Detect which cell encompasses the target text, then output its (x, y) center coordinate. 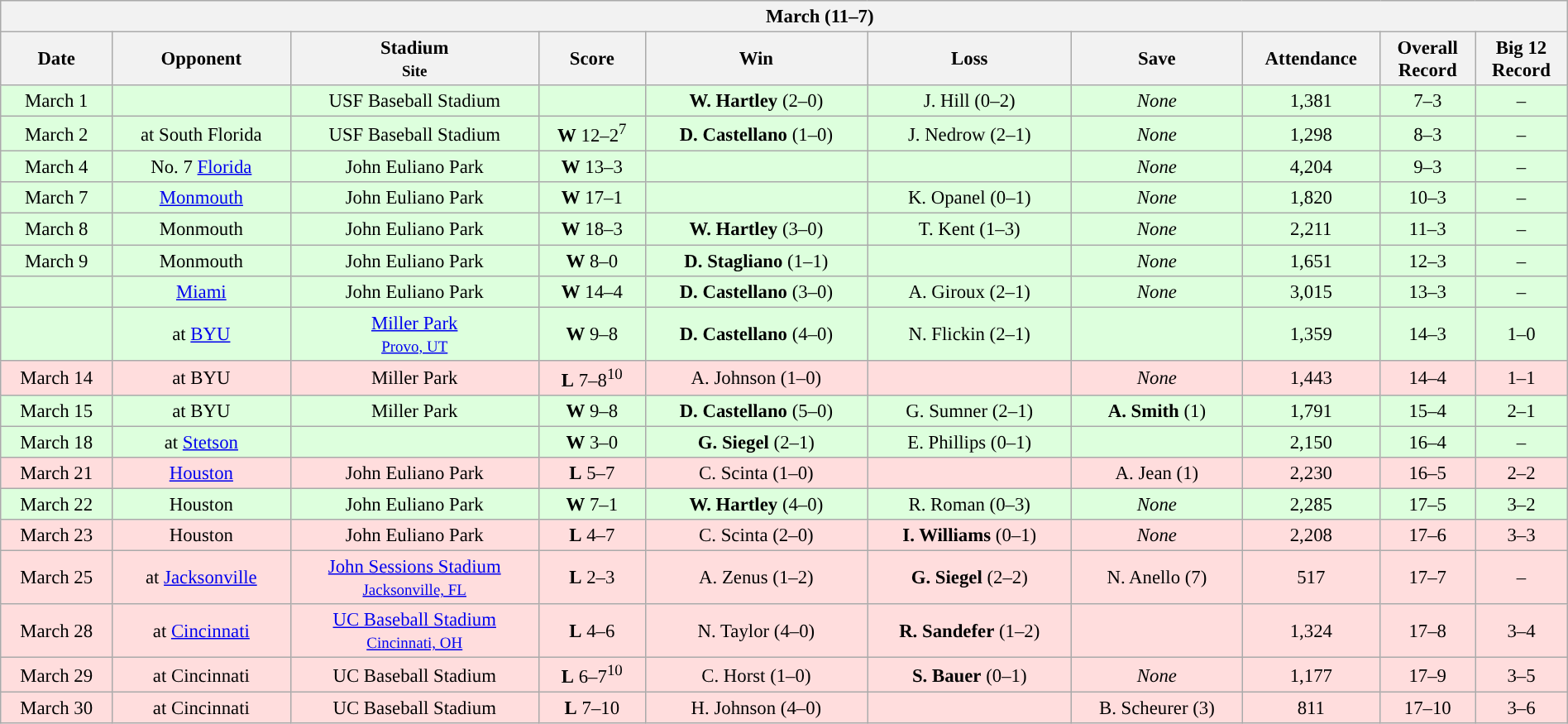
March 7 (56, 198)
D. Castellano (4–0) (756, 334)
L 5–7 (592, 473)
1,324 (1312, 631)
517 (1312, 578)
March 28 (56, 631)
D. Castellano (5–0) (756, 410)
811 (1312, 708)
Attendance (1312, 58)
Save (1157, 58)
8–3 (1427, 134)
W 12–27 (592, 134)
J. Hill (0–2) (969, 101)
Miller ParkProvo, UT (414, 334)
1,177 (1312, 675)
L 4–7 (592, 535)
2,150 (1312, 442)
March (11–7) (784, 17)
at South Florida (202, 134)
J. Nedrow (2–1) (969, 134)
17–9 (1427, 675)
K. Opanel (0–1) (969, 198)
March 4 (56, 167)
2,285 (1312, 504)
3–4 (1522, 631)
D. Castellano (1–0) (756, 134)
14–4 (1427, 377)
17–10 (1427, 708)
StadiumSite (414, 58)
L 7–10 (592, 708)
C. Scinta (2–0) (756, 535)
I. Williams (0–1) (969, 535)
N. Anello (7) (1157, 578)
1,381 (1312, 101)
Date (56, 58)
A. Zenus (1–2) (756, 578)
at Jacksonville (202, 578)
March 29 (56, 675)
1,359 (1312, 334)
Opponent (202, 58)
at Stetson (202, 442)
A. Smith (1) (1157, 410)
2,208 (1312, 535)
4,204 (1312, 167)
Big 12Record (1522, 58)
10–3 (1427, 198)
W 3–0 (592, 442)
T. Kent (1–3) (969, 229)
March 22 (56, 504)
E. Phillips (0–1) (969, 442)
W. Hartley (3–0) (756, 229)
John Sessions StadiumJacksonville, FL (414, 578)
OverallRecord (1427, 58)
March 2 (56, 134)
12–3 (1427, 261)
B. Scheurer (3) (1157, 708)
17–5 (1427, 504)
17–7 (1427, 578)
March 23 (56, 535)
3,015 (1312, 291)
D. Castellano (3–0) (756, 291)
1–1 (1522, 377)
1,791 (1312, 410)
S. Bauer (0–1) (969, 675)
W 13–3 (592, 167)
16–4 (1427, 442)
2–2 (1522, 473)
Win (756, 58)
March 8 (56, 229)
3–5 (1522, 675)
March 21 (56, 473)
3–6 (1522, 708)
1,651 (1312, 261)
R. Roman (0–3) (969, 504)
March 14 (56, 377)
H. Johnson (4–0) (756, 708)
Miami (202, 291)
March 25 (56, 578)
15–4 (1427, 410)
17–6 (1427, 535)
W 7–1 (592, 504)
No. 7 Florida (202, 167)
1,443 (1312, 377)
L 2–3 (592, 578)
W. Hartley (2–0) (756, 101)
G. Siegel (2–2) (969, 578)
Score (592, 58)
W 17–1 (592, 198)
A. Johnson (1–0) (756, 377)
W. Hartley (4–0) (756, 504)
March 30 (56, 708)
A. Giroux (2–1) (969, 291)
11–3 (1427, 229)
3–2 (1522, 504)
March 9 (56, 261)
3–3 (1522, 535)
N. Taylor (4–0) (756, 631)
L 6–710 (592, 675)
13–3 (1427, 291)
W 8–0 (592, 261)
2,230 (1312, 473)
G. Siegel (2–1) (756, 442)
W 18–3 (592, 229)
Loss (969, 58)
C. Horst (1–0) (756, 675)
W 14–4 (592, 291)
16–5 (1427, 473)
C. Scinta (1–0) (756, 473)
R. Sandefer (1–2) (969, 631)
1,298 (1312, 134)
1,820 (1312, 198)
D. Stagliano (1–1) (756, 261)
UC Baseball StadiumCincinnati, OH (414, 631)
March 15 (56, 410)
N. Flickin (2–1) (969, 334)
March 1 (56, 101)
March 18 (56, 442)
1–0 (1522, 334)
L 4–6 (592, 631)
14–3 (1427, 334)
2–1 (1522, 410)
17–8 (1427, 631)
G. Sumner (2–1) (969, 410)
9–3 (1427, 167)
A. Jean (1) (1157, 473)
L 7–810 (592, 377)
2,211 (1312, 229)
7–3 (1427, 101)
